Extract the (X, Y) coordinate from the center of the cell holding the provided text.  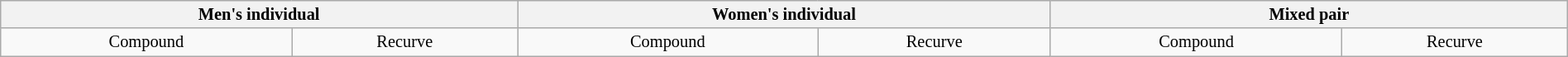
Women's individual (784, 14)
Men's individual (260, 14)
Mixed pair (1308, 14)
